Extract the (x, y) coordinate from the center of the cell holding the provided text.  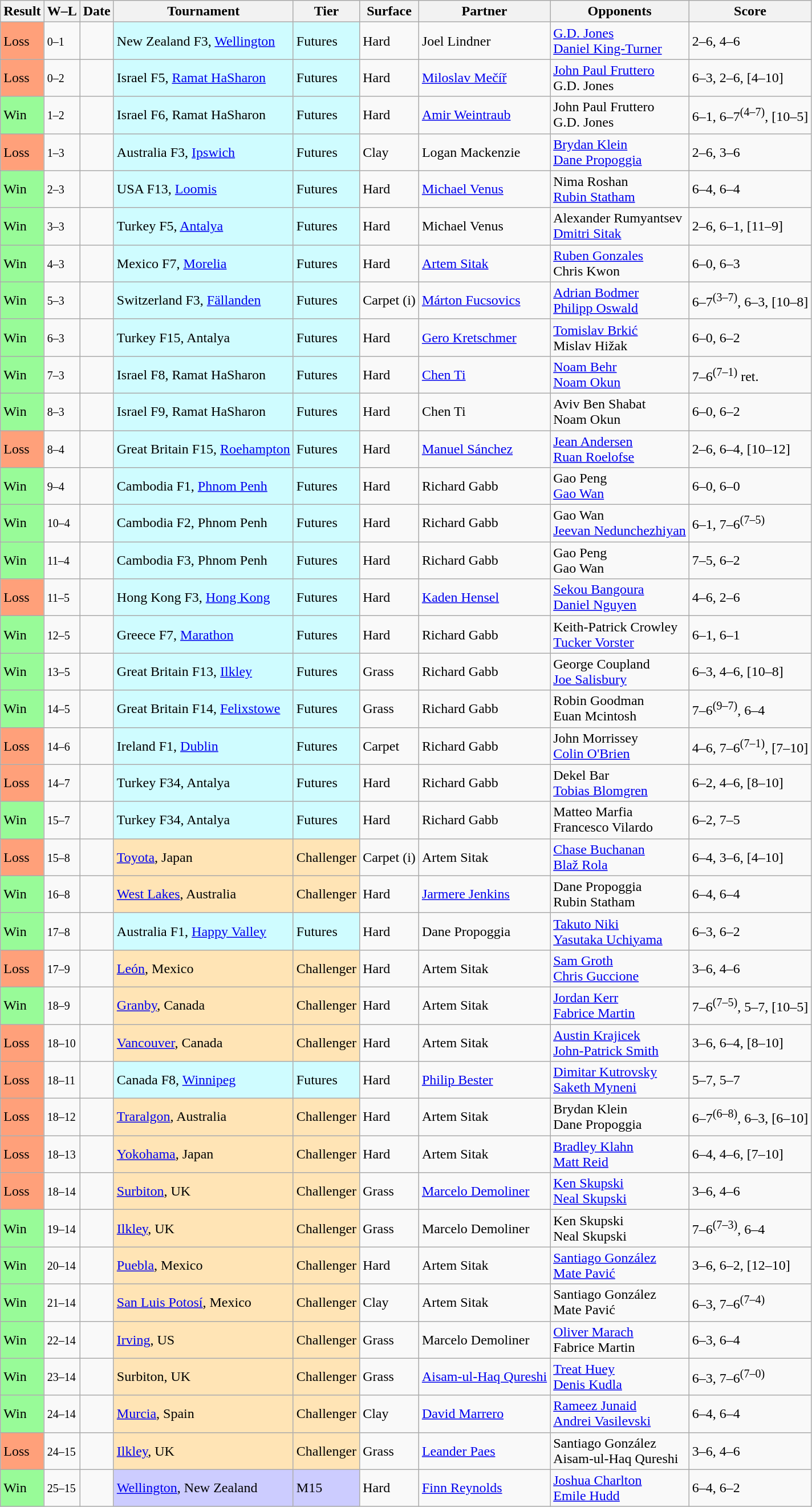
6–2, 4–6, [8–10] (750, 783)
24–14 (62, 1413)
11–5 (62, 598)
Oliver Marach Fabrice Martin (620, 1339)
Switzerland F3, Fällanden (203, 300)
Granby, Canada (203, 1005)
Israel F5, Ramat HaSharon (203, 78)
6–3, 4–6, [10–8] (750, 672)
Finn Reynolds (484, 1488)
Tournament (203, 11)
7–3 (62, 374)
6–4, 6–2 (750, 1488)
9–4 (62, 486)
Tomislav Brkić Mislav Hižak (620, 338)
10–4 (62, 524)
Takuto Niki Yasutaka Uchiyama (620, 931)
18–11 (62, 1080)
13–5 (62, 672)
Austin Krajicek John-Patrick Smith (620, 1043)
Nima Roshan Rubin Statham (620, 189)
Turkey F5, Antalya (203, 226)
6–4, 4–6, [7–10] (750, 1154)
Australia F3, Ipswich (203, 152)
Jean Andersen Ruan Roelofse (620, 448)
3–3 (62, 226)
18–10 (62, 1043)
Jordan Kerr Fabrice Martin (620, 1005)
Murcia, Spain (203, 1413)
Matteo Marfia Francesco Vilardo (620, 820)
Jarmere Jenkins (484, 894)
Márton Fucsovics (484, 300)
Result (22, 11)
Miloslav Mečíř (484, 78)
W–L (62, 11)
Bradley Klahn Matt Reid (620, 1154)
6–0, 6–0 (750, 486)
3–6, 6–2, [12–10] (750, 1265)
3–6, 6–4, [8–10] (750, 1043)
Gao Wan Jeevan Nedunchezhiyan (620, 524)
Dane Propoggia Rubin Statham (620, 894)
M15 (326, 1488)
7–5, 6–2 (750, 560)
20–14 (62, 1265)
Score (750, 11)
Rameez Junaid Andrei Vasilevski (620, 1413)
Israel F9, Ramat HaSharon (203, 412)
22–14 (62, 1339)
Carpet (389, 746)
Logan Mackenzie (484, 152)
Gero Kretschmer (484, 338)
6–1, 6–7(4–7), [10–5] (750, 115)
Leander Paes (484, 1451)
6–3, 6–2 (750, 931)
Sam Groth Chris Guccione (620, 969)
Manuel Sánchez (484, 448)
John Morrissey Colin O'Brien (620, 746)
5–7, 5–7 (750, 1080)
Irving, US (203, 1339)
6–0, 6–3 (750, 264)
Aisam-ul-Haq Qureshi (484, 1377)
4–6, 2–6 (750, 598)
Ireland F1, Dublin (203, 746)
Dane Propoggia (484, 931)
0–1 (62, 41)
19–14 (62, 1229)
2–6, 3–6 (750, 152)
David Marrero (484, 1413)
Cambodia F2, Phnom Penh (203, 524)
7–6(7–3), 6–4 (750, 1229)
San Luis Potosí, Mexico (203, 1303)
Sekou Bangoura Daniel Nguyen (620, 598)
Great Britain F15, Roehampton (203, 448)
Turkey F15, Antalya (203, 338)
12–5 (62, 634)
17–9 (62, 969)
7–6(7–5), 5–7, [10–5] (750, 1005)
18–14 (62, 1191)
5–3 (62, 300)
24–15 (62, 1451)
Vancouver, Canada (203, 1043)
Cambodia F1, Phnom Penh (203, 486)
Dekel Bar Tobias Blomgren (620, 783)
6–4, 3–6, [4–10] (750, 857)
6–1, 6–1 (750, 634)
Great Britain F13, Ilkley (203, 672)
Australia F1, Happy Valley (203, 931)
6–3 (62, 338)
21–14 (62, 1303)
14–5 (62, 708)
Santiago González Aisam-ul-Haq Qureshi (620, 1451)
4–3 (62, 264)
Adrian Bodmer Philipp Oswald (620, 300)
Philip Bester (484, 1080)
0–2 (62, 78)
18–12 (62, 1117)
14–7 (62, 783)
Israel F6, Ramat HaSharon (203, 115)
8–3 (62, 412)
George Coupland Joe Salisbury (620, 672)
16–8 (62, 894)
6–1, 7–6(7–5) (750, 524)
18–9 (62, 1005)
Noam Behr Noam Okun (620, 374)
Wellington, New Zealand (203, 1488)
G.D. Jones Daniel King-Turner (620, 41)
23–14 (62, 1377)
Yokohama, Japan (203, 1154)
Puebla, Mexico (203, 1265)
1–3 (62, 152)
14–6 (62, 746)
Alexander Rumyantsev Dmitri Sitak (620, 226)
Keith-Patrick Crowley Tucker Vorster (620, 634)
2–3 (62, 189)
Great Britain F14, Felixstowe (203, 708)
Joshua Charlton Emile Hudd (620, 1488)
Robin Goodman Euan Mcintosh (620, 708)
Mexico F7, Morelia (203, 264)
Traralgon, Australia (203, 1117)
Chase Buchanan Blaž Rola (620, 857)
11–4 (62, 560)
New Zealand F3, Wellington (203, 41)
8–4 (62, 448)
Partner (484, 11)
6–3, 2–6, [4–10] (750, 78)
6–3, 7–6(7–4) (750, 1303)
Greece F7, Marathon (203, 634)
Dimitar Kutrovsky Saketh Myneni (620, 1080)
7–6(9–7), 6–4 (750, 708)
2–6, 4–6 (750, 41)
17–8 (62, 931)
Ruben Gonzales Chris Kwon (620, 264)
Aviv Ben Shabat Noam Okun (620, 412)
18–13 (62, 1154)
León, Mexico (203, 969)
1–2 (62, 115)
7–6(7–1) ret. (750, 374)
4–6, 7–6(7–1), [7–10] (750, 746)
Hong Kong F3, Hong Kong (203, 598)
Surface (389, 11)
USA F13, Loomis (203, 189)
Kaden Hensel (484, 598)
Amir Weintraub (484, 115)
2–6, 6–1, [11–9] (750, 226)
Toyota, Japan (203, 857)
25–15 (62, 1488)
6–7(3–7), 6–3, [10–8] (750, 300)
Tier (326, 11)
Opponents (620, 11)
Joel Lindner (484, 41)
2–6, 6–4, [10–12] (750, 448)
Date (97, 11)
6–2, 7–5 (750, 820)
Cambodia F3, Phnom Penh (203, 560)
6–3, 6–4 (750, 1339)
Treat Huey Denis Kudla (620, 1377)
15–7 (62, 820)
Israel F8, Ramat HaSharon (203, 374)
West Lakes, Australia (203, 894)
Canada F8, Winnipeg (203, 1080)
15–8 (62, 857)
6–3, 7–6(7–0) (750, 1377)
6–7(6–8), 6–3, [6–10] (750, 1117)
